Scan for the cell matching the given text and deliver its (x, y) coordinate at center. 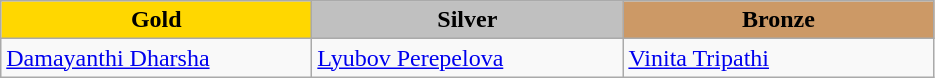
Bronze (778, 20)
Lyubov Perepelova (468, 58)
Damayanthi Dharsha (156, 58)
Gold (156, 20)
Silver (468, 20)
Vinita Tripathi (778, 58)
